Capture the cell that displays the provided text and extract its [X, Y] central coordinate. 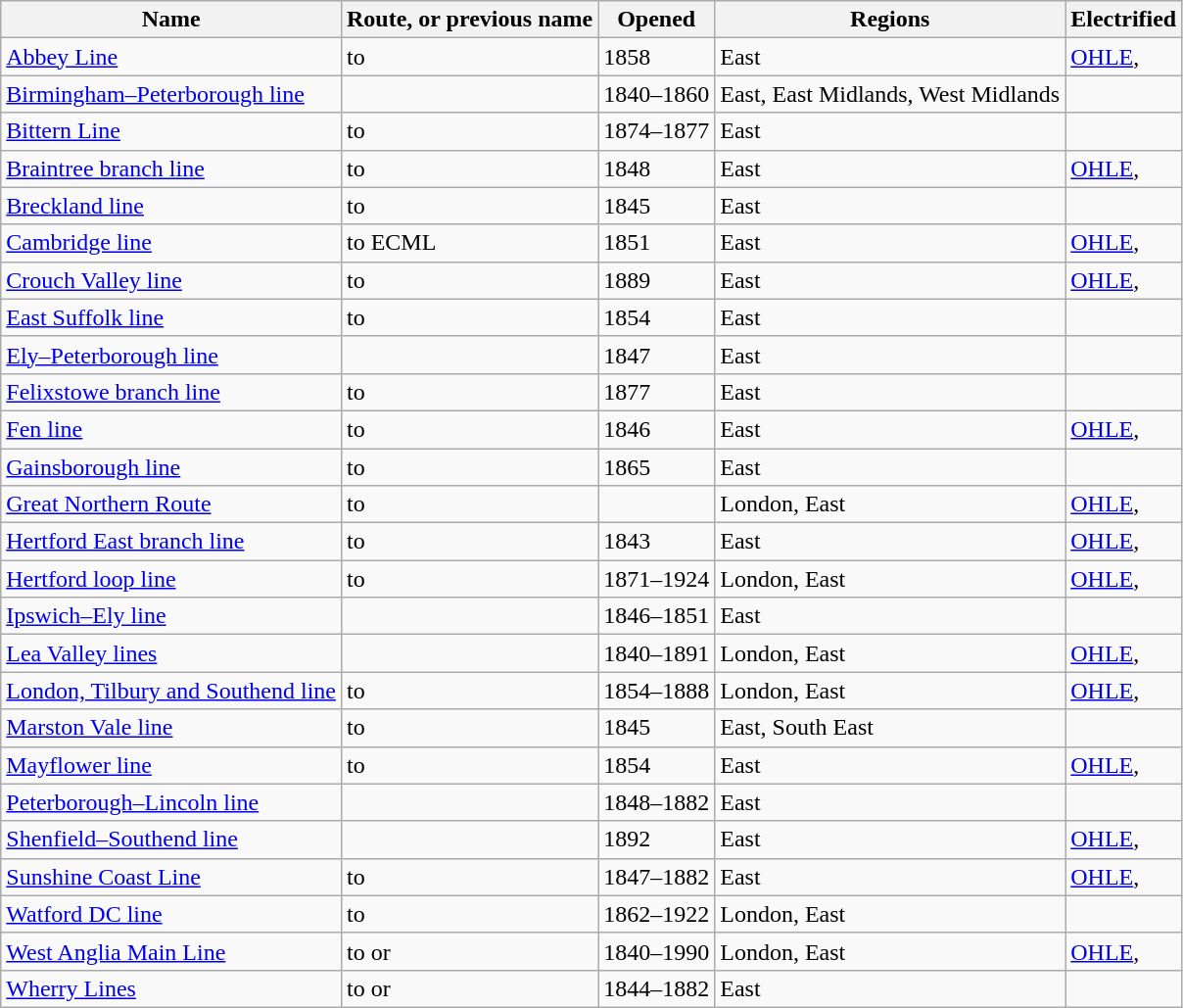
Braintree branch line [171, 168]
Regions [890, 20]
Breckland line [171, 206]
1862–1922 [656, 914]
1844–1882 [656, 988]
Opened [656, 20]
1847 [656, 355]
Ely–Peterborough line [171, 355]
Sunshine Coast Line [171, 877]
Bittern Line [171, 131]
Route, or previous name [469, 20]
1848–1882 [656, 802]
Hertford East branch line [171, 542]
1840–1891 [656, 653]
Fen line [171, 429]
to ECML [469, 243]
1877 [656, 392]
1840–1990 [656, 951]
1892 [656, 840]
1848 [656, 168]
Hertford loop line [171, 579]
1865 [656, 467]
1871–1924 [656, 579]
1843 [656, 542]
East, South East [890, 728]
1846 [656, 429]
Crouch Valley line [171, 280]
1840–1860 [656, 94]
Shenfield–Southend line [171, 840]
Felixstowe branch line [171, 392]
1847–1882 [656, 877]
Great Northern Route [171, 504]
Lea Valley lines [171, 653]
Ipswich–Ely line [171, 616]
Abbey Line [171, 57]
Mayflower line [171, 765]
Cambridge line [171, 243]
1874–1877 [656, 131]
Wherry Lines [171, 988]
Watford DC line [171, 914]
1889 [656, 280]
1858 [656, 57]
Marston Vale line [171, 728]
East, East Midlands, West Midlands [890, 94]
1846–1851 [656, 616]
Electrified [1124, 20]
London, Tilbury and Southend line [171, 691]
1851 [656, 243]
East Suffolk line [171, 317]
Peterborough–Lincoln line [171, 802]
Gainsborough line [171, 467]
Name [171, 20]
West Anglia Main Line [171, 951]
Birmingham–Peterborough line [171, 94]
1854–1888 [656, 691]
